Pinpoint the cell where the given text exists, returning its (X, Y) midpoint coordinate. 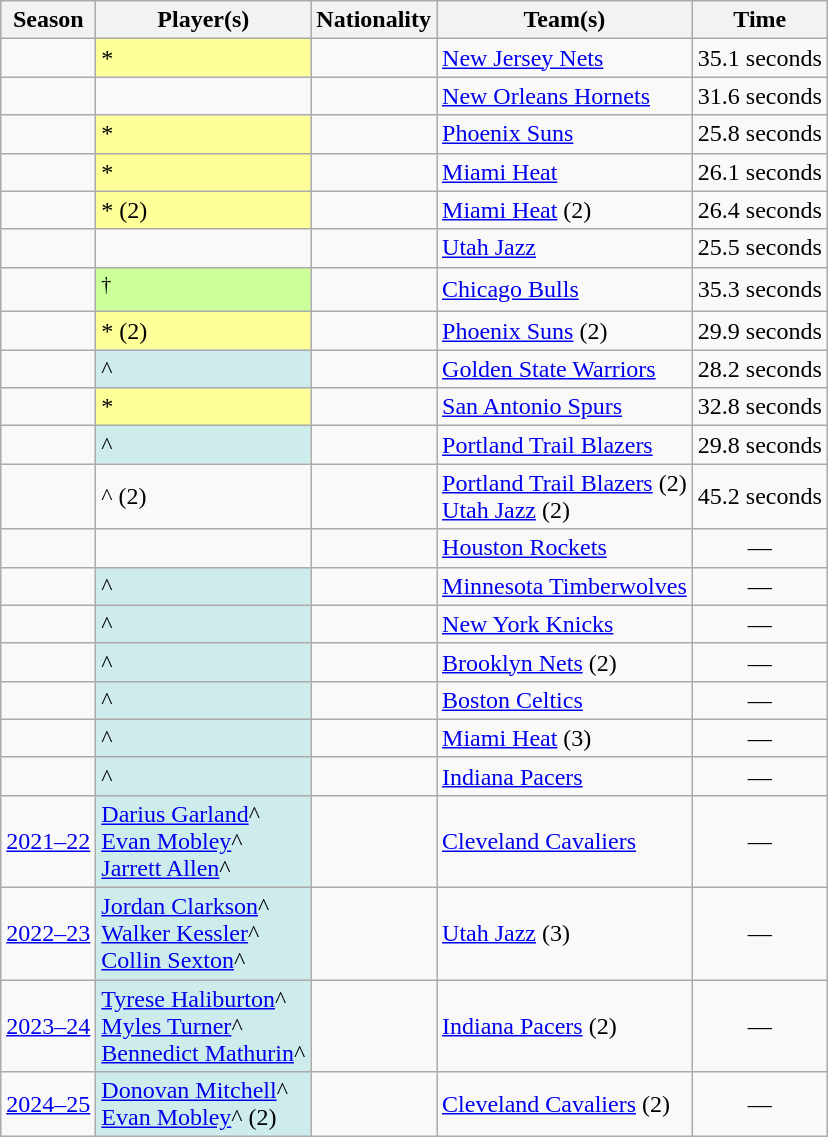
Time (760, 20)
2023–24 (48, 1026)
25.8 seconds (760, 134)
Utah Jazz (565, 248)
Player(s) (204, 20)
Jordan Clarkson^Walker Kessler^Collin Sexton^ (204, 934)
Team(s) (565, 20)
2024–25 (48, 1104)
32.8 seconds (760, 407)
Darius Garland^Evan Mobley^Jarrett Allen^ (204, 841)
Brooklyn Nets (2) (565, 662)
Tyrese Haliburton^Myles Turner^Bennedict Mathurin^ (204, 1026)
Minnesota Timberwolves (565, 586)
Portland Trail Blazers (2)Utah Jazz (2) (565, 496)
25.5 seconds (760, 248)
Donovan Mitchell^Evan Mobley^ (2) (204, 1104)
Nationality (374, 20)
Utah Jazz (3) (565, 934)
29.9 seconds (760, 331)
New Orleans Hornets (565, 96)
28.2 seconds (760, 369)
Portland Trail Blazers (565, 445)
Chicago Bulls (565, 290)
31.6 seconds (760, 96)
Indiana Pacers (2) (565, 1026)
† (204, 290)
Phoenix Suns (2) (565, 331)
29.8 seconds (760, 445)
2021–22 (48, 841)
Miami Heat (3) (565, 738)
35.3 seconds (760, 290)
45.2 seconds (760, 496)
2022–23 (48, 934)
Phoenix Suns (565, 134)
26.1 seconds (760, 172)
Indiana Pacers (565, 776)
26.4 seconds (760, 210)
^ (2) (204, 496)
Cleveland Cavaliers (565, 841)
Houston Rockets (565, 548)
35.1 seconds (760, 58)
Season (48, 20)
Cleveland Cavaliers (2) (565, 1104)
Miami Heat (2) (565, 210)
San Antonio Spurs (565, 407)
Golden State Warriors (565, 369)
New York Knicks (565, 624)
Miami Heat (565, 172)
New Jersey Nets (565, 58)
Boston Celtics (565, 700)
